Return the (x, y) coordinate for the center point of the cell that contains the specified text.  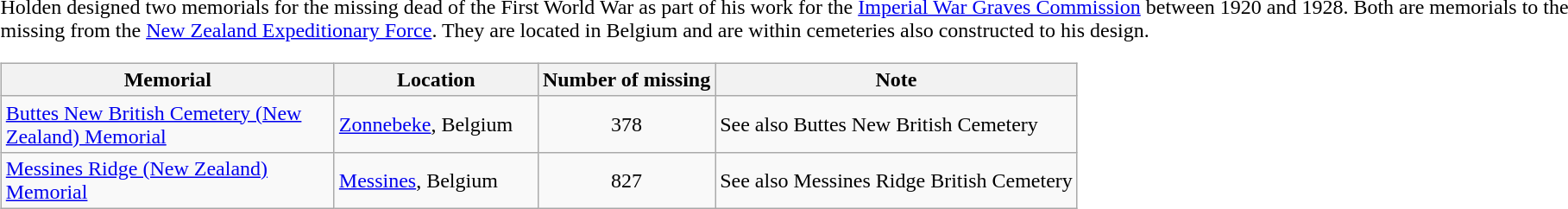
See also Buttes New British Cemetery (897, 124)
Zonnebeke, Belgium (436, 124)
Messines, Belgium (436, 180)
See also Messines Ridge British Cemetery (897, 180)
Memorial (167, 79)
827 (627, 180)
Location (436, 79)
Messines Ridge (New Zealand) Memorial (167, 180)
378 (627, 124)
Buttes New British Cemetery (New Zealand) Memorial (167, 124)
Note (897, 79)
Number of missing (627, 79)
